Determine the (x, y) coordinate at the center of the cell enclosing the given text.  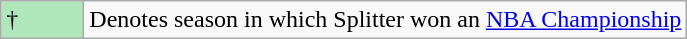
† (42, 20)
Denotes season in which Splitter won an NBA Championship (386, 20)
